Return (x, y) of the center of cell containing provided text 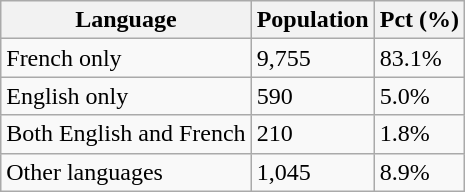
8.9% (419, 172)
210 (312, 134)
English only (126, 96)
Language (126, 20)
590 (312, 96)
Other languages (126, 172)
1.8% (419, 134)
83.1% (419, 58)
5.0% (419, 96)
Pct (%) (419, 20)
French only (126, 58)
Both English and French (126, 134)
1,045 (312, 172)
9,755 (312, 58)
Population (312, 20)
